Identify which cell holds the provided text, then report its (X, Y) central coordinate. 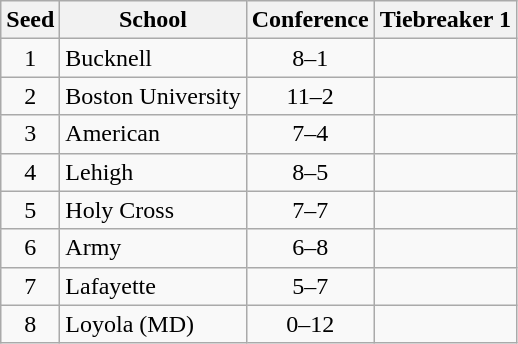
Lehigh (153, 172)
7 (30, 286)
5 (30, 210)
4 (30, 172)
8–5 (310, 172)
8 (30, 324)
Loyola (MD) (153, 324)
Tiebreaker 1 (445, 20)
1 (30, 58)
3 (30, 134)
5–7 (310, 286)
2 (30, 96)
Boston University (153, 96)
8–1 (310, 58)
7–7 (310, 210)
6–8 (310, 248)
Holy Cross (153, 210)
Seed (30, 20)
0–12 (310, 324)
Bucknell (153, 58)
Lafayette (153, 286)
School (153, 20)
7–4 (310, 134)
6 (30, 248)
American (153, 134)
Army (153, 248)
11–2 (310, 96)
Conference (310, 20)
